Extract the [X, Y] coordinate from the center of the cell holding the provided text.  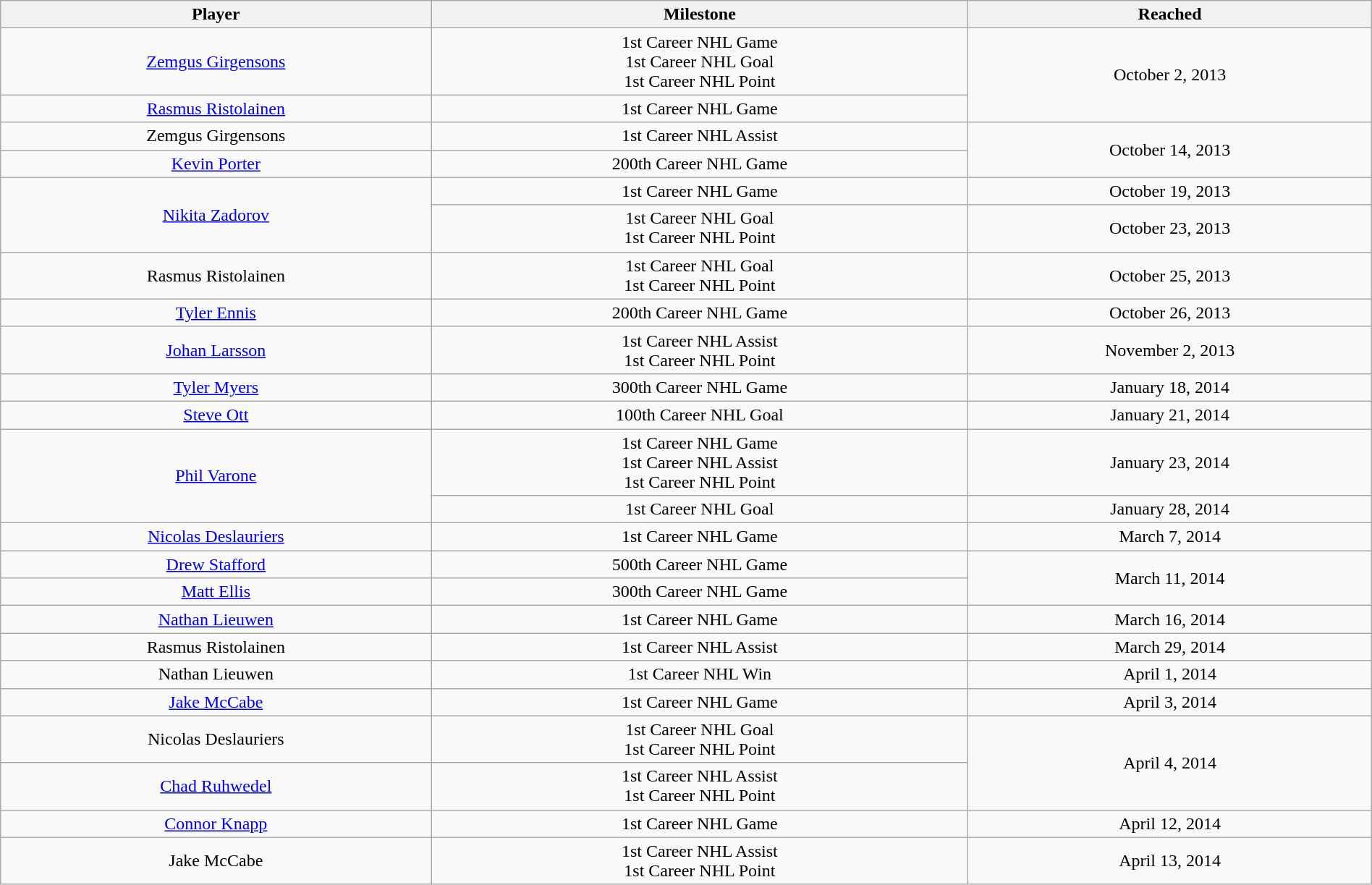
April 4, 2014 [1169, 763]
1st Career NHL Game1st Career NHL Assist1st Career NHL Point [700, 462]
Chad Ruhwedel [216, 786]
500th Career NHL Game [700, 564]
Player [216, 14]
Phil Varone [216, 475]
October 23, 2013 [1169, 229]
Nikita Zadorov [216, 214]
October 2, 2013 [1169, 75]
March 7, 2014 [1169, 537]
April 13, 2014 [1169, 861]
January 23, 2014 [1169, 462]
Tyler Myers [216, 387]
October 26, 2013 [1169, 313]
Connor Knapp [216, 823]
April 3, 2014 [1169, 702]
Reached [1169, 14]
Tyler Ennis [216, 313]
October 19, 2013 [1169, 191]
March 11, 2014 [1169, 578]
October 14, 2013 [1169, 150]
March 29, 2014 [1169, 647]
Johan Larsson [216, 350]
1st Career NHL Goal [700, 509]
April 12, 2014 [1169, 823]
March 16, 2014 [1169, 619]
October 25, 2013 [1169, 275]
Steve Ott [216, 415]
November 2, 2013 [1169, 350]
1st Career NHL Game1st Career NHL Goal1st Career NHL Point [700, 62]
Matt Ellis [216, 592]
January 18, 2014 [1169, 387]
1st Career NHL Win [700, 674]
April 1, 2014 [1169, 674]
100th Career NHL Goal [700, 415]
Milestone [700, 14]
January 28, 2014 [1169, 509]
Kevin Porter [216, 164]
Drew Stafford [216, 564]
January 21, 2014 [1169, 415]
